Provide the (x, y) coordinate of the cell's center where the given text is located.  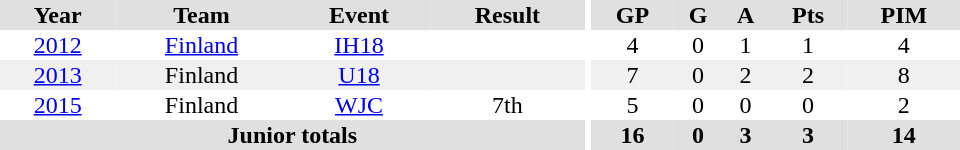
Event (359, 15)
Result (507, 15)
2013 (58, 75)
U18 (359, 75)
A (746, 15)
Year (58, 15)
2012 (58, 45)
7th (507, 105)
Team (202, 15)
Junior totals (292, 135)
IH18 (359, 45)
Pts (808, 15)
7 (632, 75)
16 (632, 135)
GP (632, 15)
2015 (58, 105)
WJC (359, 105)
5 (632, 105)
8 (904, 75)
14 (904, 135)
PIM (904, 15)
G (698, 15)
